Capture the cell that displays the provided text and extract its [X, Y] central coordinate. 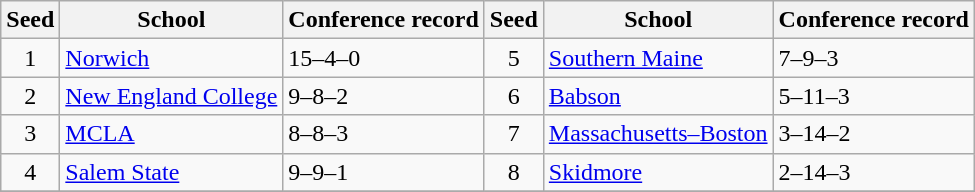
3–14–2 [874, 134]
5–11–3 [874, 96]
2 [30, 96]
Massachusetts–Boston [658, 134]
4 [30, 172]
8–8–3 [384, 134]
9–8–2 [384, 96]
Norwich [172, 58]
Babson [658, 96]
5 [514, 58]
6 [514, 96]
7 [514, 134]
New England College [172, 96]
1 [30, 58]
3 [30, 134]
Skidmore [658, 172]
2–14–3 [874, 172]
MCLA [172, 134]
Southern Maine [658, 58]
8 [514, 172]
9–9–1 [384, 172]
15–4–0 [384, 58]
Salem State [172, 172]
7–9–3 [874, 58]
